Search for the cell housing the specified text and yield its (X, Y) center coordinate. 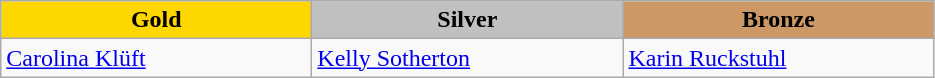
Bronze (778, 20)
Carolina Klüft (156, 58)
Karin Ruckstuhl (778, 58)
Gold (156, 20)
Silver (468, 20)
Kelly Sotherton (468, 58)
